Find where the given text appears and provide that cell's center as [x, y] coordinate. 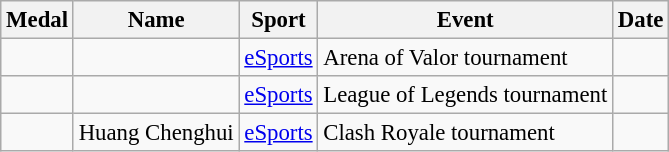
League of Legends tournament [466, 95]
Medal [38, 20]
Name [156, 20]
Sport [278, 20]
Clash Royale tournament [466, 133]
Huang Chenghui [156, 133]
Arena of Valor tournament [466, 58]
Event [466, 20]
Date [641, 20]
